Locate the cell with the specified text and output its [X, Y] center coordinate. 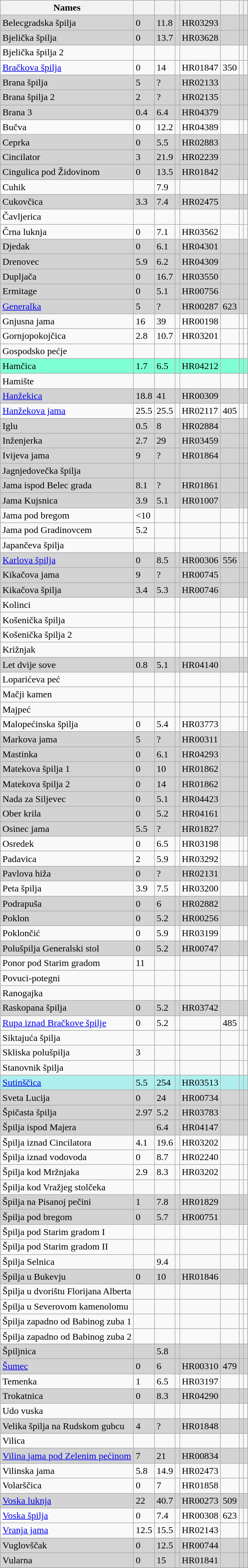
Cukovčica [67, 202]
7.5 [165, 888]
HR03293 [200, 23]
Vranja jama [67, 1530]
Špilja iznad Cincilatora [67, 1142]
14.9 [165, 1471]
Temenka [67, 1381]
HR03200 [200, 888]
HR04140 [200, 665]
2.8 [144, 336]
Nada za Siljevec [67, 799]
HR01829 [200, 1202]
Ivijeva jama [67, 456]
Poklon [67, 919]
Jama pod Gradinovcem [67, 530]
13.7 [165, 38]
HR00287 [200, 306]
Špilja zapadno od Babinog zuba 2 [67, 1336]
Majpeć [67, 709]
Vilica [67, 1441]
Vilinska jama [67, 1471]
Trokatnica [67, 1396]
HR03199 [200, 933]
Špilja kod Vražjeg stolčeka [67, 1187]
HR04293 [200, 754]
Names [67, 8]
Jagnjedovečka špilja [67, 471]
29 [165, 441]
HR03783 [200, 1112]
21 [165, 1456]
Gospodsko pećje [67, 351]
Osredek [67, 844]
HR00306 [200, 560]
509 [230, 1501]
Japančeva špilja [67, 545]
Bračkova špilja [67, 67]
HR01864 [200, 456]
Ceprka [67, 142]
Špilja u dvorištu Florijana Alberta [67, 1292]
Brana špilja [67, 82]
Bjelička špilja [67, 38]
485 [230, 1023]
16.7 [165, 276]
21.9 [165, 157]
Ermitage [67, 291]
HR02239 [200, 157]
6.2 [165, 262]
Kolinci [67, 605]
Košenička špilja 2 [67, 635]
Špilja u Bukevju [67, 1277]
HR00256 [200, 919]
8.5 [165, 560]
Špilja zapadno od Babinog zuba 1 [67, 1321]
HR01841 [200, 1560]
<10 [144, 515]
Siktajuća špilja [67, 1038]
Ober krila [67, 814]
Špilja u Severovom kamenolomu [67, 1306]
2.7 [144, 441]
Šumec [67, 1366]
Špilja ispod Majera [67, 1127]
HR03201 [200, 336]
5.3 [165, 590]
13.5 [165, 172]
1.7 [144, 366]
11.8 [165, 23]
Stanovnik špilja [67, 1068]
Djedak [67, 247]
Inženjerka [67, 441]
41 [165, 396]
405 [230, 411]
Hamčica [67, 366]
HR04301 [200, 247]
10.7 [165, 336]
Špilja na Pisanoj pečini [67, 1202]
HR02883 [200, 142]
Sutinščica [67, 1082]
HR03513 [200, 1082]
Belecgradska špilja [67, 23]
Špilja pod bregom [67, 1217]
HR02135 [200, 97]
HR04290 [200, 1396]
Cingulica pod Židovinom [67, 172]
HR02240 [200, 1157]
HR02117 [200, 411]
Vularna [67, 1560]
HR04379 [200, 112]
HR00744 [200, 1545]
22 [144, 1501]
8 [165, 426]
HR04161 [200, 814]
Generalka [67, 306]
Hanžekova jama [67, 411]
Špilja pod Starim gradom I [67, 1232]
Kikačova jama [67, 575]
Špilja pod Starim gradom II [67, 1247]
Ranogajka [67, 993]
Mastinka [67, 754]
Polušpilja Generalski stol [67, 948]
Brana 3 [67, 112]
19.6 [165, 1142]
Bjelička špilja 2 [67, 53]
15.5 [165, 1530]
Špilja iznad vodovoda [67, 1157]
350 [230, 67]
8.1 [144, 486]
Jama Kujsnica [67, 500]
Hamište [67, 381]
15 [165, 1560]
HR01007 [200, 500]
Skliska polušpilja [67, 1053]
Let dvije sove [67, 665]
Sveta Lucija [67, 1097]
HR02475 [200, 202]
HR02133 [200, 82]
HR01848 [200, 1426]
4 [144, 1426]
HR00756 [200, 291]
HR03742 [200, 1008]
2.9 [144, 1172]
HR01827 [200, 829]
HR04147 [200, 1127]
HR01842 [200, 172]
Vilina jama pod Zelenim pećinom [67, 1456]
Kikačova špilja [67, 590]
Malopećinska špilja [67, 724]
HR04389 [200, 127]
7.8 [165, 1202]
HR01861 [200, 486]
254 [165, 1082]
HR01858 [200, 1486]
Brana špilja 2 [67, 97]
HR03459 [200, 441]
Podrapuša [67, 903]
18.8 [144, 396]
Padavica [67, 859]
7.9 [165, 187]
Cincilator [67, 157]
8.7 [165, 1157]
5.4 [165, 724]
0.4 [144, 112]
HR00273 [200, 1501]
7.1 [165, 232]
Križnjak [67, 649]
Hanžekica [67, 396]
HR02473 [200, 1471]
Dupljača [67, 276]
Špičasta špilja [67, 1112]
HR00310 [200, 1366]
Bučva [67, 127]
40.7 [165, 1501]
Pavlova hiža [67, 873]
HR00311 [200, 739]
Raskopana špilja [67, 1008]
11 [144, 963]
2.97 [144, 1112]
12.2 [165, 127]
Košenička špilja [67, 620]
HR00309 [200, 396]
HR03773 [200, 724]
Volarščica [67, 1486]
Špiljnica [67, 1351]
HR02882 [200, 903]
16 [144, 321]
HR00747 [200, 948]
HR04212 [200, 366]
Osinec jama [67, 829]
3.4 [144, 590]
0.8 [144, 665]
479 [230, 1366]
HR00745 [200, 575]
Črna luknja [67, 232]
HR03550 [200, 276]
Povuci-potegni [67, 978]
Mačji kamen [67, 695]
HR04309 [200, 262]
Rupa iznad Bračkove špilje [67, 1023]
Čavljerica [67, 217]
HR00198 [200, 321]
Karlova špilja [67, 560]
4.1 [144, 1142]
HR00834 [200, 1456]
HR00308 [200, 1515]
Poklončić [67, 933]
Drenovec [67, 262]
HR00734 [200, 1097]
HR02131 [200, 873]
HR03197 [200, 1381]
HR04423 [200, 799]
Špilja Selnica [67, 1262]
Cuhik [67, 187]
HR02884 [200, 426]
HR01846 [200, 1277]
Vuglovščak [67, 1545]
Ponor pod Starim gradom [67, 963]
5.7 [165, 1217]
Špilja kod Mržnjaka [67, 1172]
HR03628 [200, 38]
9.4 [165, 1262]
Markova jama [67, 739]
HR00746 [200, 590]
HR03562 [200, 232]
HR00751 [200, 1217]
Velika špilja na Rudskom gubcu [67, 1426]
HR03292 [200, 859]
3.3 [144, 202]
Iglu [67, 426]
556 [230, 560]
Gornjopokojčica [67, 336]
HR03198 [200, 844]
Jama pod bregom [67, 515]
Voska špilja [67, 1515]
0.5 [144, 426]
39 [165, 321]
Udo vuska [67, 1411]
HR02143 [200, 1530]
Peta špilja [67, 888]
HR01847 [200, 67]
Loparićeva peć [67, 680]
Matekova špilja 2 [67, 784]
Jama ispod Belec grada [67, 486]
Matekova špilja 1 [67, 769]
Voska luknja [67, 1501]
Gnjusna jama [67, 321]
24 [165, 1097]
